Return the [x, y] coordinate for the center point of the cell that contains the specified text.  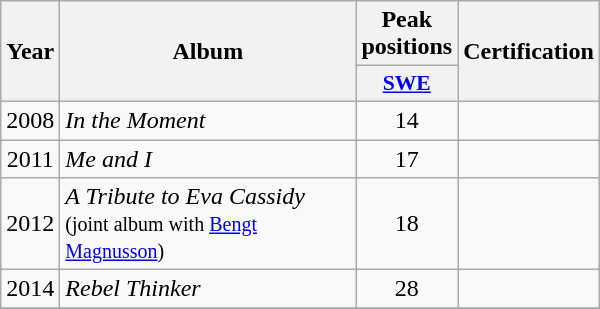
Album [208, 52]
2014 [30, 289]
In the Moment [208, 120]
2011 [30, 159]
Year [30, 52]
28 [407, 289]
Me and I [208, 159]
17 [407, 159]
A Tribute to Eva Cassidy(joint album with Bengt Magnusson) [208, 224]
SWE [407, 84]
14 [407, 120]
Rebel Thinker [208, 289]
18 [407, 224]
2012 [30, 224]
2008 [30, 120]
Peak positions [407, 34]
Certification [529, 52]
